Determine the [X, Y] coordinate at the center of the cell enclosing the given text.  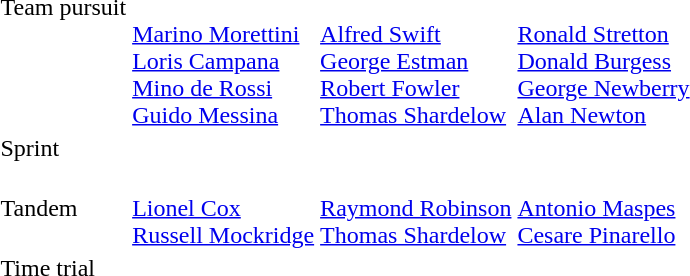
Raymond RobinsonThomas Shardelow [416, 208]
Lionel CoxRussell Mockridge [224, 208]
